Identify which cell holds the provided text, then report its (x, y) central coordinate. 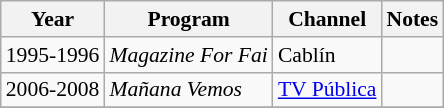
Notes (412, 19)
2006-2008 (53, 90)
Program (188, 19)
Magazine For Fai (188, 55)
Year (53, 19)
Mañana Vemos (188, 90)
Channel (328, 19)
Cablín (328, 55)
TV Pública (328, 90)
1995-1996 (53, 55)
